Identify which cell holds the provided text, then report its (X, Y) central coordinate. 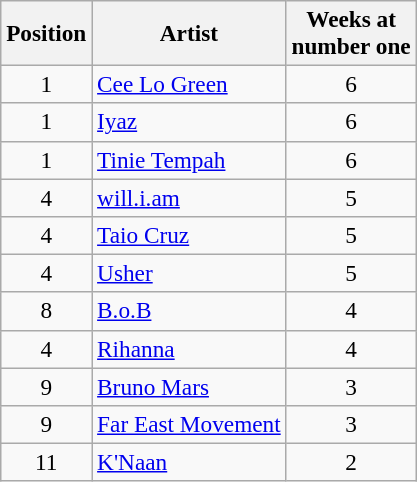
Position (46, 32)
will.i.am (189, 197)
Rihanna (189, 349)
8 (46, 311)
Taio Cruz (189, 235)
Usher (189, 273)
K'Naan (189, 462)
Tinie Tempah (189, 160)
2 (351, 462)
Far East Movement (189, 424)
B.o.B (189, 311)
Weeks atnumber one (351, 32)
11 (46, 462)
Iyaz (189, 122)
Cee Lo Green (189, 84)
Bruno Mars (189, 386)
Artist (189, 32)
